Provide the [x, y] coordinate of the cell's center where the given text is located.  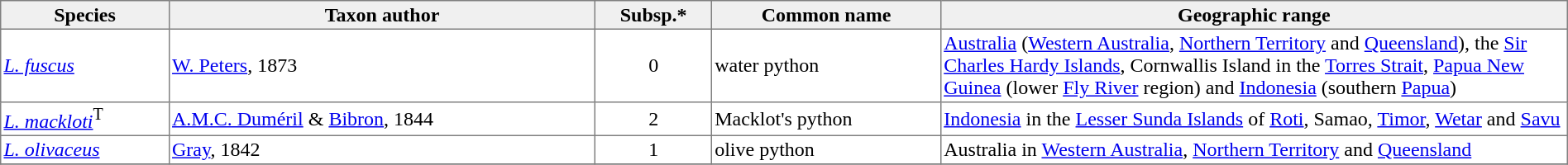
L. macklotiT [85, 119]
Common name [825, 15]
Australia in Western Australia, Northern Territory and Queensland [1254, 150]
A.M.C. Duméril & Bibron, 1844 [382, 119]
1 [653, 150]
L. fuscus [85, 65]
Species [85, 15]
water python [825, 65]
2 [653, 119]
olive python [825, 150]
Taxon author [382, 15]
Subsp.* [653, 15]
Macklot's python [825, 119]
Geographic range [1254, 15]
Gray, 1842 [382, 150]
L. olivaceus [85, 150]
W. Peters, 1873 [382, 65]
Indonesia in the Lesser Sunda Islands of Roti, Samao, Timor, Wetar and Savu [1254, 119]
0 [653, 65]
